Return [x, y] of the center of cell containing provided text 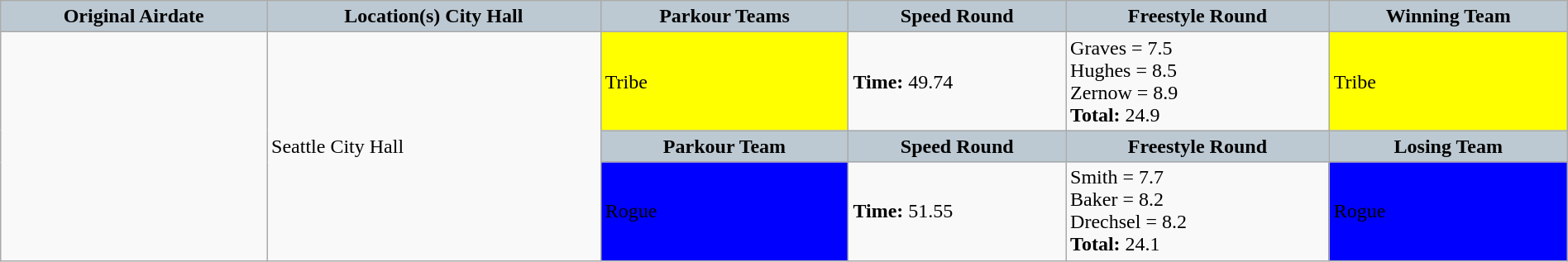
Time: 51.55 [958, 212]
Original Airdate [134, 17]
Parkour Teams [724, 17]
Parkour Team [724, 146]
Graves = 7.5Hughes = 8.5Zernow = 8.9Total: 24.9 [1198, 81]
Seattle City Hall [434, 146]
Winning Team [1448, 17]
Losing Team [1448, 146]
Time: 49.74 [958, 81]
Smith = 7.7Baker = 8.2Drechsel = 8.2Total: 24.1 [1198, 212]
Location(s) City Hall [434, 17]
